Extract the [X, Y] coordinate from the center of the cell holding the provided text.  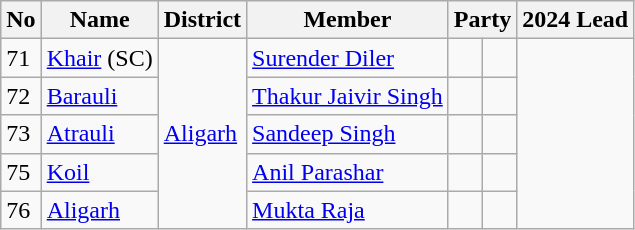
2024 Lead [576, 20]
Khair (SC) [100, 58]
75 [21, 172]
73 [21, 134]
Barauli [100, 96]
76 [21, 210]
District [202, 20]
Member [348, 20]
Mukta Raja [348, 210]
Thakur Jaivir Singh [348, 96]
Koil [100, 172]
71 [21, 58]
Surender Diler [348, 58]
Name [100, 20]
Party [482, 20]
72 [21, 96]
Atrauli [100, 134]
Sandeep Singh [348, 134]
Anil Parashar [348, 172]
No [21, 20]
